Return the [x, y] coordinate for the center point of the cell that contains the specified text.  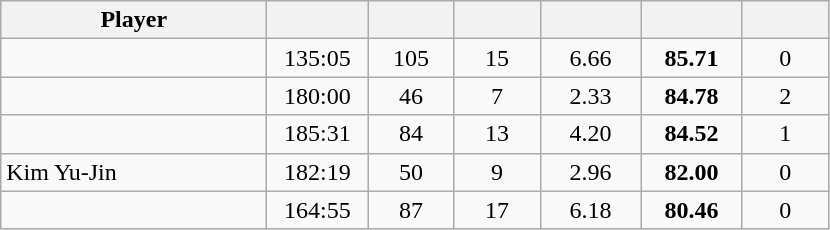
84 [411, 134]
2.33 [590, 96]
50 [411, 172]
85.71 [692, 58]
7 [497, 96]
Kim Yu-Jin [134, 172]
84.52 [692, 134]
2 [785, 96]
6.66 [590, 58]
15 [497, 58]
105 [411, 58]
84.78 [692, 96]
9 [497, 172]
6.18 [590, 210]
46 [411, 96]
82.00 [692, 172]
1 [785, 134]
17 [497, 210]
135:05 [318, 58]
13 [497, 134]
164:55 [318, 210]
2.96 [590, 172]
87 [411, 210]
4.20 [590, 134]
185:31 [318, 134]
80.46 [692, 210]
182:19 [318, 172]
Player [134, 20]
180:00 [318, 96]
